Return (X, Y) of the center of cell containing provided text 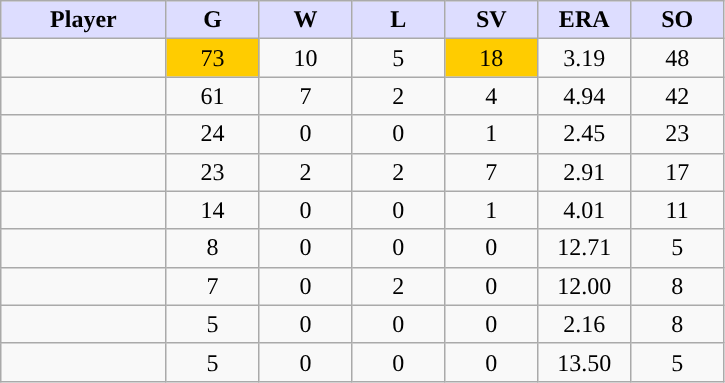
48 (678, 58)
42 (678, 96)
2.16 (584, 324)
24 (212, 134)
ERA (584, 20)
10 (306, 58)
11 (678, 210)
L (398, 20)
18 (492, 58)
14 (212, 210)
4.01 (584, 210)
2.91 (584, 172)
61 (212, 96)
12.71 (584, 248)
4 (492, 96)
12.00 (584, 286)
4.94 (584, 96)
W (306, 20)
SO (678, 20)
17 (678, 172)
3.19 (584, 58)
73 (212, 58)
Player (84, 20)
2.45 (584, 134)
13.50 (584, 362)
SV (492, 20)
G (212, 20)
